Return [X, Y] of the center of cell containing provided text 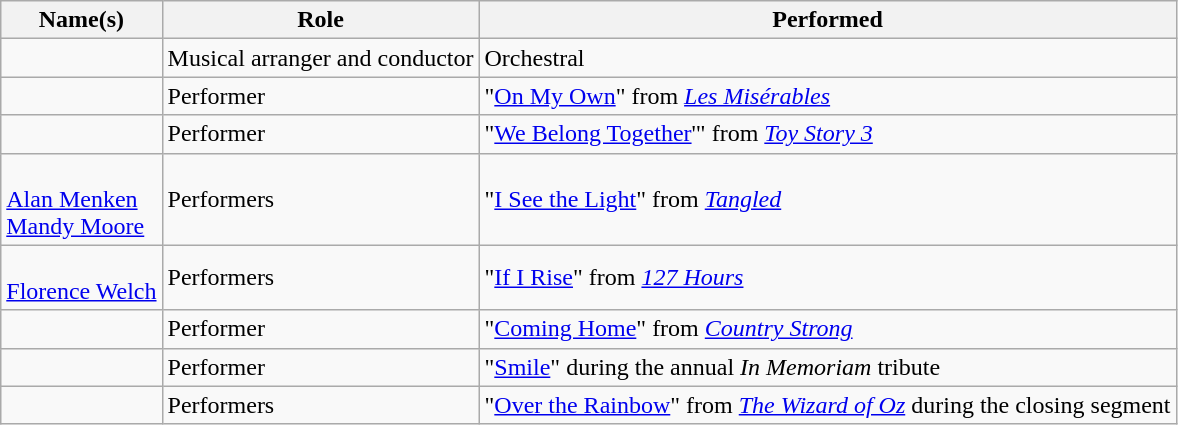
"Smile" during the annual In Memoriam tribute [828, 367]
"I See the Light" from Tangled [828, 199]
"If I Rise" from 127 Hours [828, 278]
"On My Own" from Les Misérables [828, 96]
Role [320, 20]
Name(s) [82, 20]
Performed [828, 20]
"We Belong Together'" from Toy Story 3 [828, 134]
Florence Welch [82, 278]
"Coming Home" from Country Strong [828, 329]
Orchestral [828, 58]
Musical arranger and conductor [320, 58]
Alan MenkenMandy Moore [82, 199]
"Over the Rainbow" from The Wizard of Oz during the closing segment [828, 405]
